For the text-containing cell, return its midpoint in (X, Y) coordinate format. 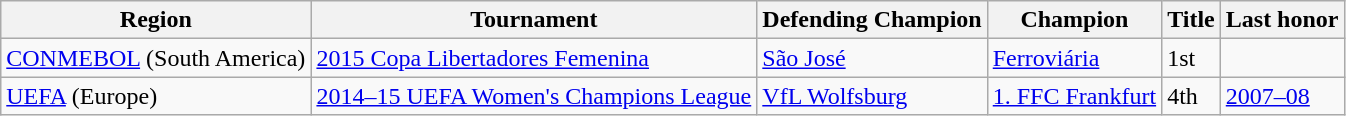
Tournament (534, 20)
Ferroviária (1074, 58)
Title (1192, 20)
1st (1192, 58)
2007–08 (1282, 96)
Region (156, 20)
1. FFC Frankfurt (1074, 96)
UEFA (Europe) (156, 96)
VfL Wolfsburg (872, 96)
2014–15 UEFA Women's Champions League (534, 96)
Last honor (1282, 20)
2015 Copa Libertadores Femenina (534, 58)
Defending Champion (872, 20)
Champion (1074, 20)
São José (872, 58)
CONMEBOL (South America) (156, 58)
4th (1192, 96)
